Find where the given text appears and provide that cell's center as [x, y] coordinate. 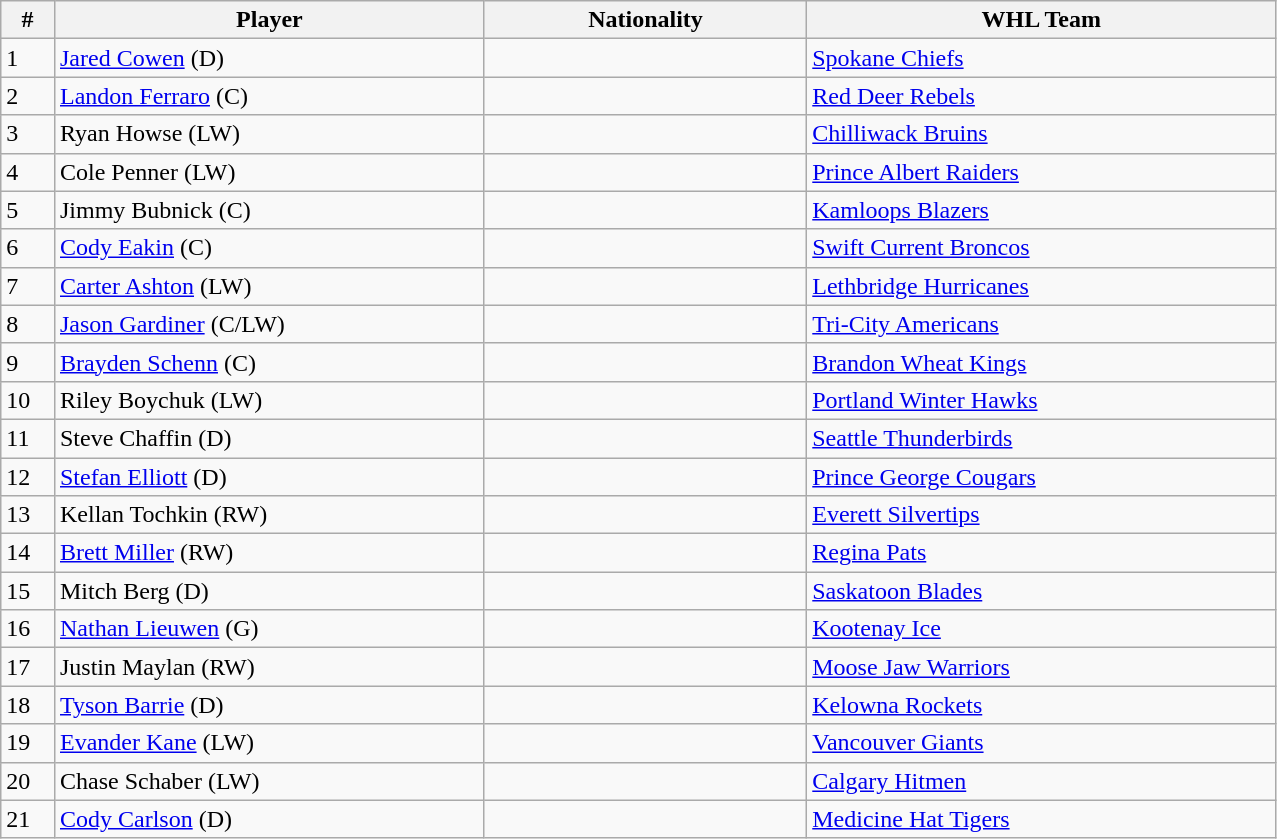
Red Deer Rebels [1042, 96]
Prince George Cougars [1042, 477]
Prince Albert Raiders [1042, 172]
16 [28, 629]
Jason Gardiner (C/LW) [269, 324]
Mitch Berg (D) [269, 591]
Player [269, 20]
4 [28, 172]
Nathan Lieuwen (G) [269, 629]
3 [28, 134]
13 [28, 515]
Jared Cowen (D) [269, 58]
Jimmy Bubnick (C) [269, 210]
Saskatoon Blades [1042, 591]
Nationality [645, 20]
17 [28, 667]
Vancouver Giants [1042, 743]
Portland Winter Hawks [1042, 400]
5 [28, 210]
14 [28, 553]
Chase Schaber (LW) [269, 781]
Spokane Chiefs [1042, 58]
Cody Eakin (C) [269, 248]
Carter Ashton (LW) [269, 286]
Brandon Wheat Kings [1042, 362]
19 [28, 743]
Calgary Hitmen [1042, 781]
21 [28, 819]
Tyson Barrie (D) [269, 705]
Swift Current Broncos [1042, 248]
6 [28, 248]
Ryan Howse (LW) [269, 134]
Kamloops Blazers [1042, 210]
Medicine Hat Tigers [1042, 819]
Seattle Thunderbirds [1042, 438]
Kellan Tochkin (RW) [269, 515]
Kootenay Ice [1042, 629]
Cody Carlson (D) [269, 819]
10 [28, 400]
Cole Penner (LW) [269, 172]
# [28, 20]
Tri-City Americans [1042, 324]
20 [28, 781]
7 [28, 286]
11 [28, 438]
WHL Team [1042, 20]
9 [28, 362]
Everett Silvertips [1042, 515]
1 [28, 58]
12 [28, 477]
Regina Pats [1042, 553]
2 [28, 96]
15 [28, 591]
Steve Chaffin (D) [269, 438]
Brayden Schenn (C) [269, 362]
Landon Ferraro (C) [269, 96]
8 [28, 324]
Riley Boychuk (LW) [269, 400]
Brett Miller (RW) [269, 553]
Evander Kane (LW) [269, 743]
Kelowna Rockets [1042, 705]
Lethbridge Hurricanes [1042, 286]
Moose Jaw Warriors [1042, 667]
Justin Maylan (RW) [269, 667]
Chilliwack Bruins [1042, 134]
Stefan Elliott (D) [269, 477]
18 [28, 705]
